Find where the given text appears and provide that cell's center as [x, y] coordinate. 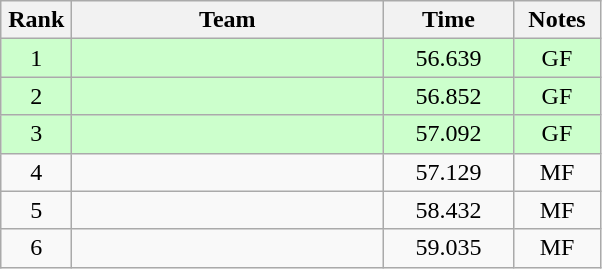
Rank [36, 20]
Team [228, 20]
58.432 [448, 210]
1 [36, 58]
4 [36, 172]
57.129 [448, 172]
5 [36, 210]
Time [448, 20]
3 [36, 134]
Notes [557, 20]
6 [36, 248]
56.852 [448, 96]
57.092 [448, 134]
59.035 [448, 248]
56.639 [448, 58]
2 [36, 96]
